Return the [X, Y] coordinate for the center point of the cell that contains the specified text.  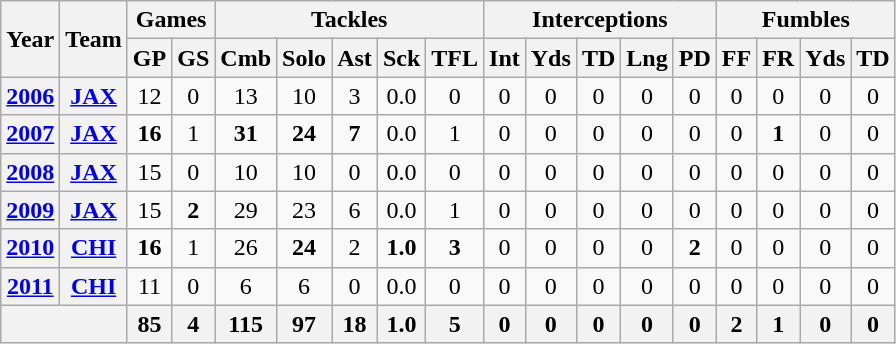
Team [94, 39]
7 [355, 134]
2009 [30, 210]
Year [30, 39]
85 [149, 324]
GS [194, 58]
Interceptions [600, 20]
26 [246, 248]
29 [246, 210]
115 [246, 324]
13 [246, 96]
12 [149, 96]
4 [194, 324]
TFL [455, 58]
Ast [355, 58]
5 [455, 324]
23 [304, 210]
Cmb [246, 58]
Int [505, 58]
PD [694, 58]
11 [149, 286]
Tackles [350, 20]
2011 [30, 286]
2008 [30, 172]
Games [170, 20]
Sck [401, 58]
GP [149, 58]
2010 [30, 248]
2007 [30, 134]
Lng [647, 58]
Solo [304, 58]
Fumbles [806, 20]
18 [355, 324]
31 [246, 134]
FR [778, 58]
97 [304, 324]
2006 [30, 96]
FF [736, 58]
